From the cell containing the given text, extract its center point as (X, Y) coordinate. 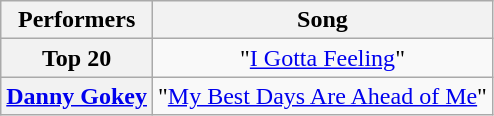
Danny Gokey (77, 96)
"My Best Days Are Ahead of Me" (323, 96)
Song (323, 20)
"I Gotta Feeling" (323, 58)
Top 20 (77, 58)
Performers (77, 20)
